Provide the [X, Y] coordinate of the cell's center where the given text is located.  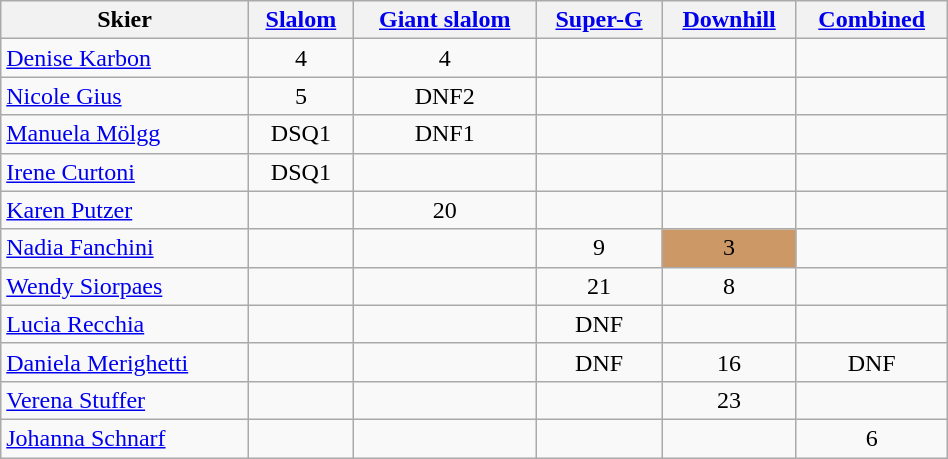
6 [872, 438]
Skier [125, 20]
9 [599, 248]
DNF2 [444, 96]
23 [729, 400]
Daniela Merighetti [125, 362]
5 [300, 96]
Combined [872, 20]
Slalom [300, 20]
Nicole Gius [125, 96]
Giant slalom [444, 20]
Lucia Recchia [125, 324]
Manuela Mölgg [125, 134]
Johanna Schnarf [125, 438]
Irene Curtoni [125, 172]
Karen Putzer [125, 210]
21 [599, 286]
20 [444, 210]
Downhill [729, 20]
3 [729, 248]
Super-G [599, 20]
16 [729, 362]
Nadia Fanchini [125, 248]
Verena Stuffer [125, 400]
Denise Karbon [125, 58]
Wendy Siorpaes [125, 286]
DNF1 [444, 134]
8 [729, 286]
